From the cell containing the given text, extract its center point as [x, y] coordinate. 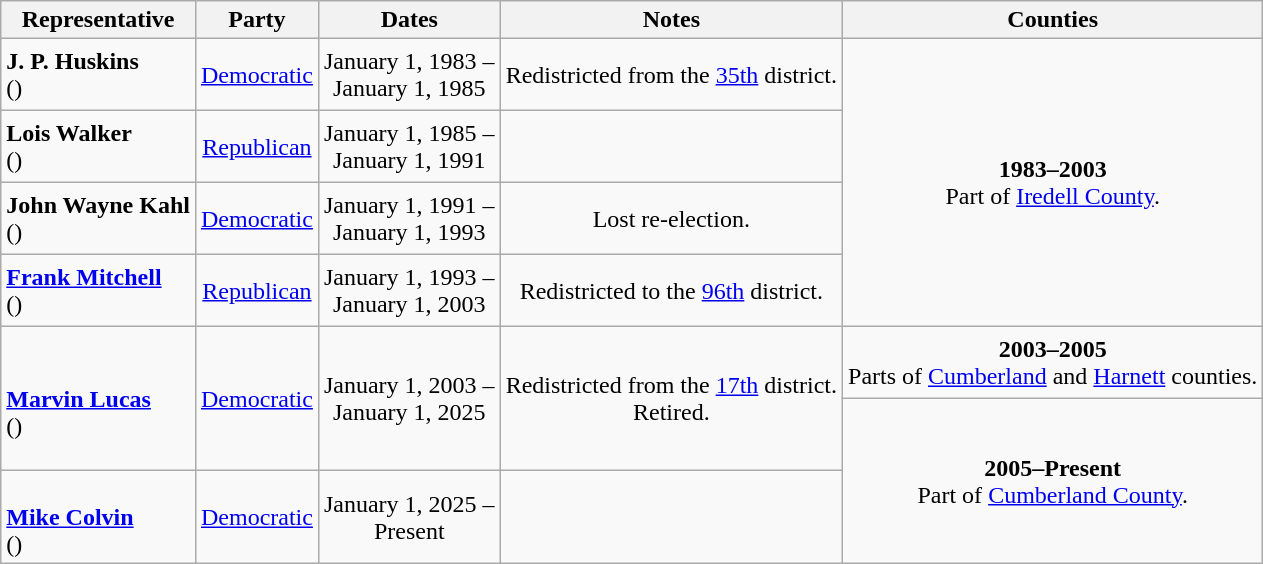
January 1, 1993 – January 1, 2003 [409, 291]
Lost re-election. [671, 219]
January 1, 2003 – January 1, 2025 [409, 399]
Notes [671, 20]
Dates [409, 20]
Lois Walker() [98, 147]
Redistricted from the 17th district. Retired. [671, 399]
Counties [1053, 20]
Party [256, 20]
Redistricted to the 96th district. [671, 291]
Mike Colvin() [98, 517]
January 1, 1985 – January 1, 1991 [409, 147]
Frank Mitchell() [98, 291]
Redistricted from the 35th district. [671, 75]
1983–2003 Part of Iredell County. [1053, 183]
John Wayne Kahl() [98, 219]
J. P. Huskins() [98, 75]
2003–2005 Parts of Cumberland and Harnett counties. [1053, 363]
January 1, 1983 – January 1, 1985 [409, 75]
2005–Present Part of Cumberland County. [1053, 481]
Representative [98, 20]
January 1, 2025 – Present [409, 517]
Marvin Lucas() [98, 399]
January 1, 1991 – January 1, 1993 [409, 219]
